Scan for the cell matching the given text and deliver its [X, Y] coordinate at center. 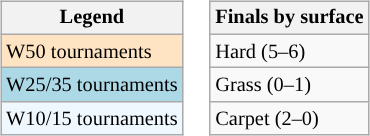
Grass (0–1) [289, 85]
Finals by surface [289, 18]
Hard (5–6) [289, 51]
Carpet (2–0) [289, 119]
Legend [92, 18]
W10/15 tournaments [92, 119]
W50 tournaments [92, 51]
W25/35 tournaments [92, 85]
